Return (X, Y) of the center of cell containing provided text 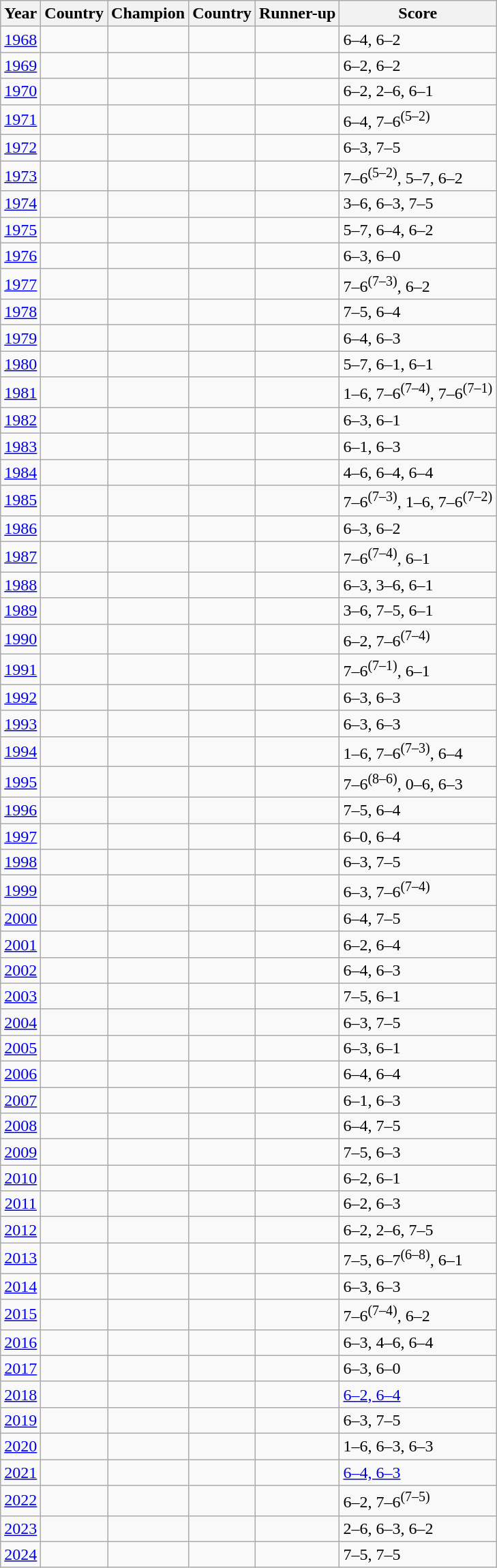
6–3, 4–6, 6–4 (418, 1342)
7–5, 6–7(6–8), 6–1 (418, 1258)
1993 (20, 723)
1973 (20, 176)
1989 (20, 611)
1982 (20, 421)
1974 (20, 204)
2015 (20, 1314)
6–2, 7–6(7–4) (418, 639)
2000 (20, 918)
7–5, 7–5 (418, 1554)
1991 (20, 669)
1980 (20, 364)
6–2, 6–1 (418, 1178)
7–6(7–4), 6–1 (418, 556)
1985 (20, 500)
1990 (20, 639)
6–2, 6–3 (418, 1204)
5–7, 6–4, 6–2 (418, 230)
7–6(7–3), 6–2 (418, 284)
2024 (20, 1554)
3–6, 6–3, 7–5 (418, 204)
2009 (20, 1152)
6–3, 3–6, 6–1 (418, 585)
6–2, 2–6, 7–5 (418, 1230)
7–6(5–2), 5–7, 6–2 (418, 176)
6–4, 6–4 (418, 1074)
1977 (20, 284)
1969 (20, 65)
7–6(8–6), 0–6, 6–3 (418, 783)
1978 (20, 312)
2022 (20, 1501)
1972 (20, 148)
2020 (20, 1446)
6–3, 7–6(7–4) (418, 890)
1971 (20, 120)
2016 (20, 1342)
2001 (20, 944)
1981 (20, 393)
1996 (20, 810)
1998 (20, 862)
Score (418, 14)
Runner-up (297, 14)
7–6(7–4), 6–2 (418, 1314)
6–3, 6–2 (418, 528)
2005 (20, 1049)
2023 (20, 1528)
7–6(7–3), 1–6, 7–6(7–2) (418, 500)
1970 (20, 91)
Year (20, 14)
2013 (20, 1258)
7–6(7–1), 6–1 (418, 669)
2010 (20, 1178)
6–2, 7–6(7–5) (418, 1501)
1983 (20, 447)
1984 (20, 472)
1999 (20, 890)
6–4, 7–6(5–2) (418, 120)
2002 (20, 970)
1992 (20, 697)
5–7, 6–1, 6–1 (418, 364)
1987 (20, 556)
2003 (20, 996)
2021 (20, 1473)
1–6, 7–6(7–4), 7–6(7–1) (418, 393)
2019 (20, 1420)
1997 (20, 836)
7–5, 6–1 (418, 996)
2014 (20, 1286)
6–0, 6–4 (418, 836)
1975 (20, 230)
2–6, 6–3, 6–2 (418, 1528)
6–2, 6–2 (418, 65)
2008 (20, 1126)
2007 (20, 1100)
2004 (20, 1022)
2006 (20, 1074)
1979 (20, 338)
2012 (20, 1230)
4–6, 6–4, 6–4 (418, 472)
7–5, 6–3 (418, 1152)
1–6, 6–3, 6–3 (418, 1446)
2018 (20, 1394)
6–2, 2–6, 6–1 (418, 91)
1–6, 7–6(7–3), 6–4 (418, 751)
3–6, 7–5, 6–1 (418, 611)
1988 (20, 585)
1976 (20, 256)
6–4, 6–2 (418, 40)
2017 (20, 1368)
1994 (20, 751)
2011 (20, 1204)
1995 (20, 783)
1968 (20, 40)
Champion (149, 14)
1986 (20, 528)
